Identify which cell holds the provided text, then report its [X, Y] central coordinate. 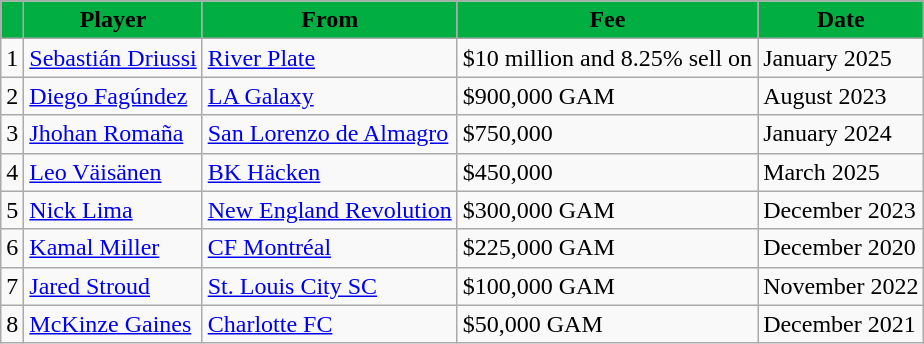
$100,000 GAM [607, 286]
San Lorenzo de Almagro [330, 134]
$10 million and 8.25% sell on [607, 58]
4 [12, 172]
Sebastián Driussi [113, 58]
Jhohan Romaña [113, 134]
BK Häcken [330, 172]
LA Galaxy [330, 96]
6 [12, 248]
August 2023 [841, 96]
1 [12, 58]
Kamal Miller [113, 248]
$750,000 [607, 134]
McKinze Gaines [113, 324]
$225,000 GAM [607, 248]
$50,000 GAM [607, 324]
January 2025 [841, 58]
Charlotte FC [330, 324]
$450,000 [607, 172]
River Plate [330, 58]
From [330, 20]
New England Revolution [330, 210]
December 2021 [841, 324]
Nick Lima [113, 210]
$900,000 GAM [607, 96]
7 [12, 286]
December 2023 [841, 210]
Player [113, 20]
January 2024 [841, 134]
November 2022 [841, 286]
Leo Väisänen [113, 172]
Fee [607, 20]
Diego Fagúndez [113, 96]
Jared Stroud [113, 286]
8 [12, 324]
December 2020 [841, 248]
5 [12, 210]
2 [12, 96]
March 2025 [841, 172]
Date [841, 20]
CF Montréal [330, 248]
St. Louis City SC [330, 286]
$300,000 GAM [607, 210]
3 [12, 134]
